Search for the cell housing the specified text and yield its (x, y) center coordinate. 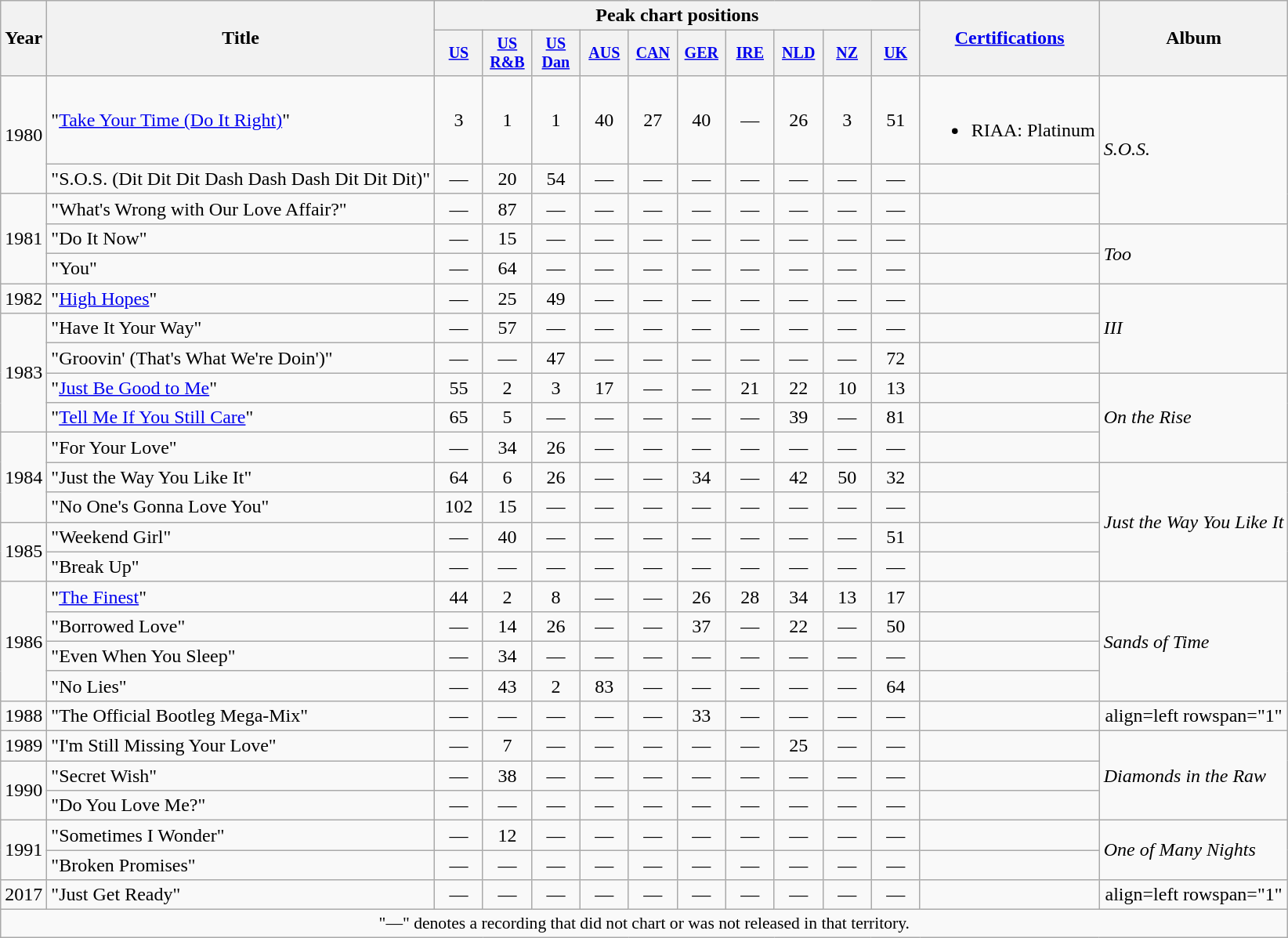
Diamonds in the Raw (1194, 776)
6 (507, 477)
"Even When You Sleep" (241, 656)
5 (507, 418)
"No One's Gonna Love You" (241, 507)
1983 (24, 373)
1981 (24, 238)
III (1194, 328)
Certifications (1009, 38)
54 (555, 179)
1982 (24, 299)
"The Finest" (241, 596)
39 (798, 418)
"What's Wrong with Our Love Affair?" (241, 208)
1985 (24, 552)
32 (895, 477)
65 (458, 418)
Title (241, 38)
20 (507, 179)
57 (507, 328)
7 (507, 746)
US (458, 53)
CAN (653, 53)
"Sometimes I Wonder" (241, 835)
"Just Get Ready" (241, 895)
1980 (24, 135)
14 (507, 626)
"I'm Still Missing Your Love" (241, 746)
38 (507, 776)
1989 (24, 746)
"Just Be Good to Me" (241, 388)
IRE (750, 53)
AUS (604, 53)
21 (750, 388)
1984 (24, 477)
10 (847, 388)
2017 (24, 895)
72 (895, 358)
12 (507, 835)
USDan (555, 53)
Sands of Time (1194, 641)
"S.O.S. (Dit Dit Dit Dash Dash Dash Dit Dit Dit)" (241, 179)
49 (555, 299)
28 (750, 596)
8 (555, 596)
42 (798, 477)
37 (701, 626)
"Borrowed Love" (241, 626)
"Weekend Girl" (241, 537)
1986 (24, 641)
S.O.S. (1194, 149)
"Do You Love Me?" (241, 806)
USR&B (507, 53)
NZ (847, 53)
1991 (24, 850)
"Groovin' (That's What We're Doin')" (241, 358)
"Have It Your Way" (241, 328)
"Broken Promises" (241, 865)
47 (555, 358)
27 (653, 119)
102 (458, 507)
Album (1194, 38)
"Secret Wish" (241, 776)
One of Many Nights (1194, 850)
Too (1194, 253)
"You" (241, 269)
55 (458, 388)
83 (604, 686)
UK (895, 53)
GER (701, 53)
"Take Your Time (Do It Right)" (241, 119)
Peak chart positions (677, 16)
"High Hopes" (241, 299)
"For Your Love" (241, 447)
44 (458, 596)
33 (701, 715)
On the Rise (1194, 418)
"No Lies" (241, 686)
1988 (24, 715)
"Break Up" (241, 567)
"—" denotes a recording that did not chart or was not released in that territory. (644, 924)
"Just the Way You Like It" (241, 477)
"The Official Bootleg Mega-Mix" (241, 715)
NLD (798, 53)
RIAA: Platinum (1009, 119)
"Do It Now" (241, 238)
Year (24, 38)
43 (507, 686)
87 (507, 208)
1990 (24, 791)
"Tell Me If You Still Care" (241, 418)
Just the Way You Like It (1194, 522)
81 (895, 418)
